For the text-containing cell, return its midpoint in [X, Y] coordinate format. 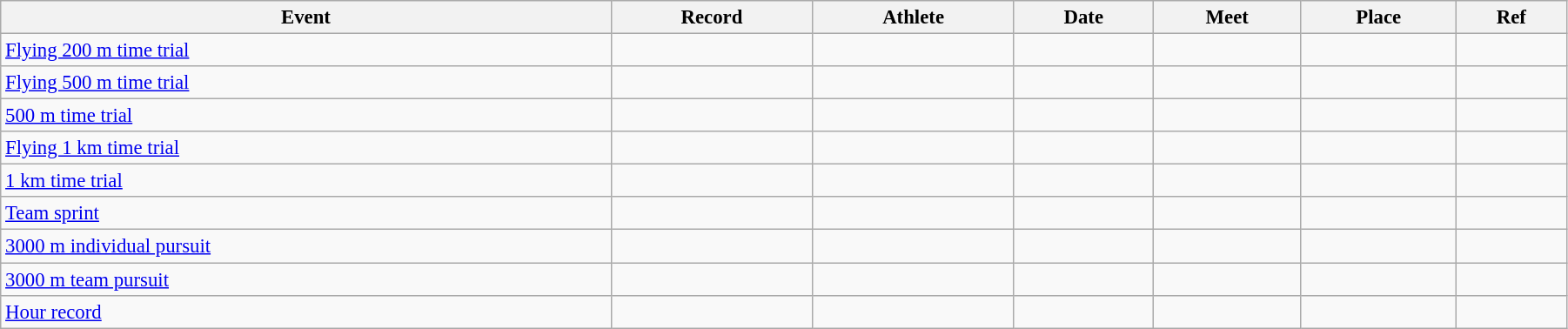
3000 m team pursuit [306, 279]
Record [712, 17]
Flying 200 m time trial [306, 50]
Team sprint [306, 213]
Event [306, 17]
Athlete [914, 17]
Place [1378, 17]
Ref [1511, 17]
Meet [1227, 17]
3000 m individual pursuit [306, 246]
500 m time trial [306, 116]
Hour record [306, 312]
Flying 1 km time trial [306, 148]
Flying 500 m time trial [306, 83]
1 km time trial [306, 181]
Date [1083, 17]
